From the cell containing the given text, extract its center point as (x, y) coordinate. 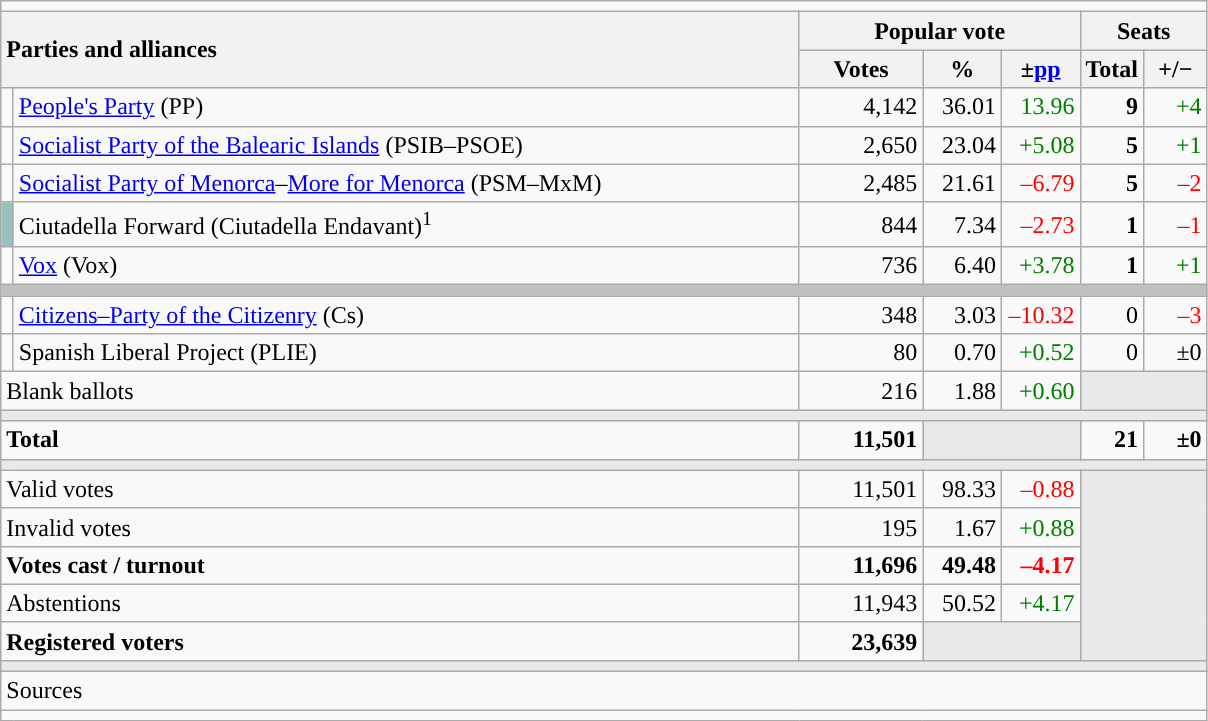
0.70 (962, 353)
6.40 (962, 266)
Abstentions (400, 603)
2,650 (861, 145)
+3.78 (1040, 266)
Sources (604, 691)
Invalid votes (400, 527)
+0.52 (1040, 353)
–4.17 (1040, 565)
9 (1112, 107)
49.48 (962, 565)
Popular vote (940, 31)
–2 (1176, 183)
23,639 (861, 641)
50.52 (962, 603)
+/− (1176, 69)
2,485 (861, 183)
% (962, 69)
Ciutadella Forward (Ciutadella Endavant)1 (406, 224)
±pp (1040, 69)
4,142 (861, 107)
3.03 (962, 315)
736 (861, 266)
Votes (861, 69)
11,696 (861, 565)
11,943 (861, 603)
23.04 (962, 145)
7.34 (962, 224)
Registered voters (400, 641)
–0.88 (1040, 489)
80 (861, 353)
Vox (Vox) (406, 266)
Parties and alliances (400, 50)
+4 (1176, 107)
Socialist Party of Menorca–More for Menorca (PSM–MxM) (406, 183)
348 (861, 315)
–10.32 (1040, 315)
21.61 (962, 183)
+0.88 (1040, 527)
Votes cast / turnout (400, 565)
Socialist Party of the Balearic Islands (PSIB–PSOE) (406, 145)
+5.08 (1040, 145)
Seats (1144, 31)
1.67 (962, 527)
844 (861, 224)
–3 (1176, 315)
Blank ballots (400, 391)
Valid votes (400, 489)
+4.17 (1040, 603)
–6.79 (1040, 183)
–1 (1176, 224)
Citizens–Party of the Citizenry (Cs) (406, 315)
36.01 (962, 107)
195 (861, 527)
People's Party (PP) (406, 107)
98.33 (962, 489)
21 (1112, 440)
13.96 (1040, 107)
–2.73 (1040, 224)
216 (861, 391)
+0.60 (1040, 391)
Spanish Liberal Project (PLIE) (406, 353)
1.88 (962, 391)
